Return the (x, y) coordinate for the center point of the cell that contains the specified text.  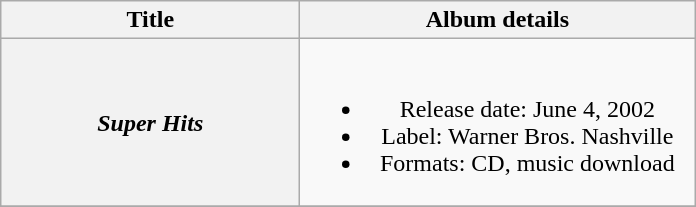
Release date: June 4, 2002Label: Warner Bros. NashvilleFormats: CD, music download (498, 122)
Super Hits (150, 122)
Title (150, 20)
Album details (498, 20)
